Output the [x, y] coordinate of the center of the cell containing the given text.  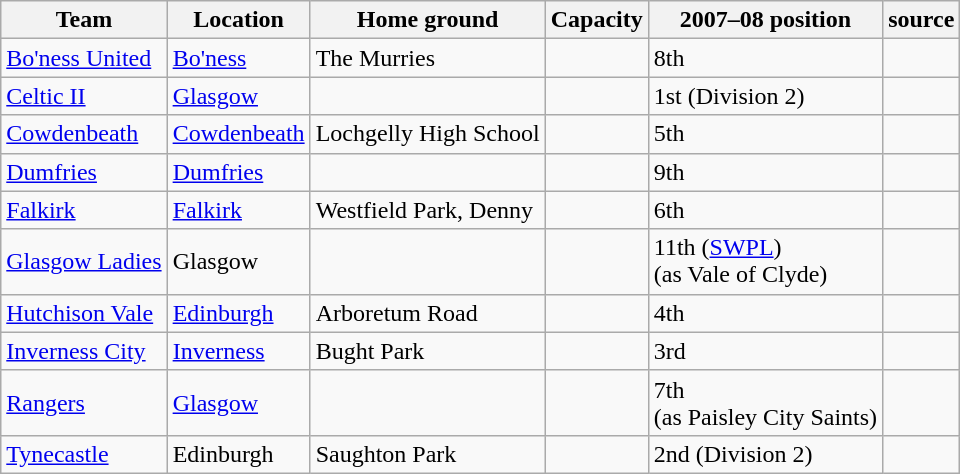
8th [765, 58]
Saughton Park [428, 454]
Glasgow Ladies [84, 262]
The Murries [428, 58]
Bo'ness United [84, 58]
Team [84, 20]
Arboretum Road [428, 313]
3rd [765, 351]
Bught Park [428, 351]
source [922, 20]
Inverness [238, 351]
Location [238, 20]
2nd (Division 2) [765, 454]
Lochgelly High School [428, 134]
Westfield Park, Denny [428, 210]
5th [765, 134]
Tynecastle [84, 454]
11th (SWPL)(as Vale of Clyde) [765, 262]
1st (Division 2) [765, 96]
4th [765, 313]
7th(as Paisley City Saints) [765, 402]
Hutchison Vale [84, 313]
Celtic II [84, 96]
6th [765, 210]
9th [765, 172]
Home ground [428, 20]
Capacity [596, 20]
Rangers [84, 402]
2007–08 position [765, 20]
Inverness City [84, 351]
Bo'ness [238, 58]
